Return the [X, Y] coordinate for the center point of the cell that contains the specified text.  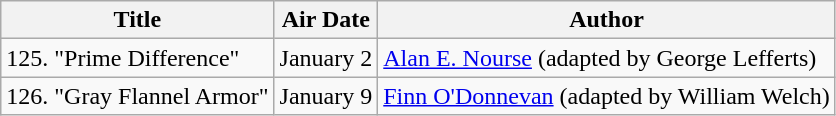
Title [138, 20]
January 9 [326, 96]
126. "Gray Flannel Armor" [138, 96]
125. "Prime Difference" [138, 58]
Author [607, 20]
January 2 [326, 58]
Alan E. Nourse (adapted by George Lefferts) [607, 58]
Finn O'Donnevan (adapted by William Welch) [607, 96]
Air Date [326, 20]
